Output the (x, y) coordinate of the center of the cell containing the given text.  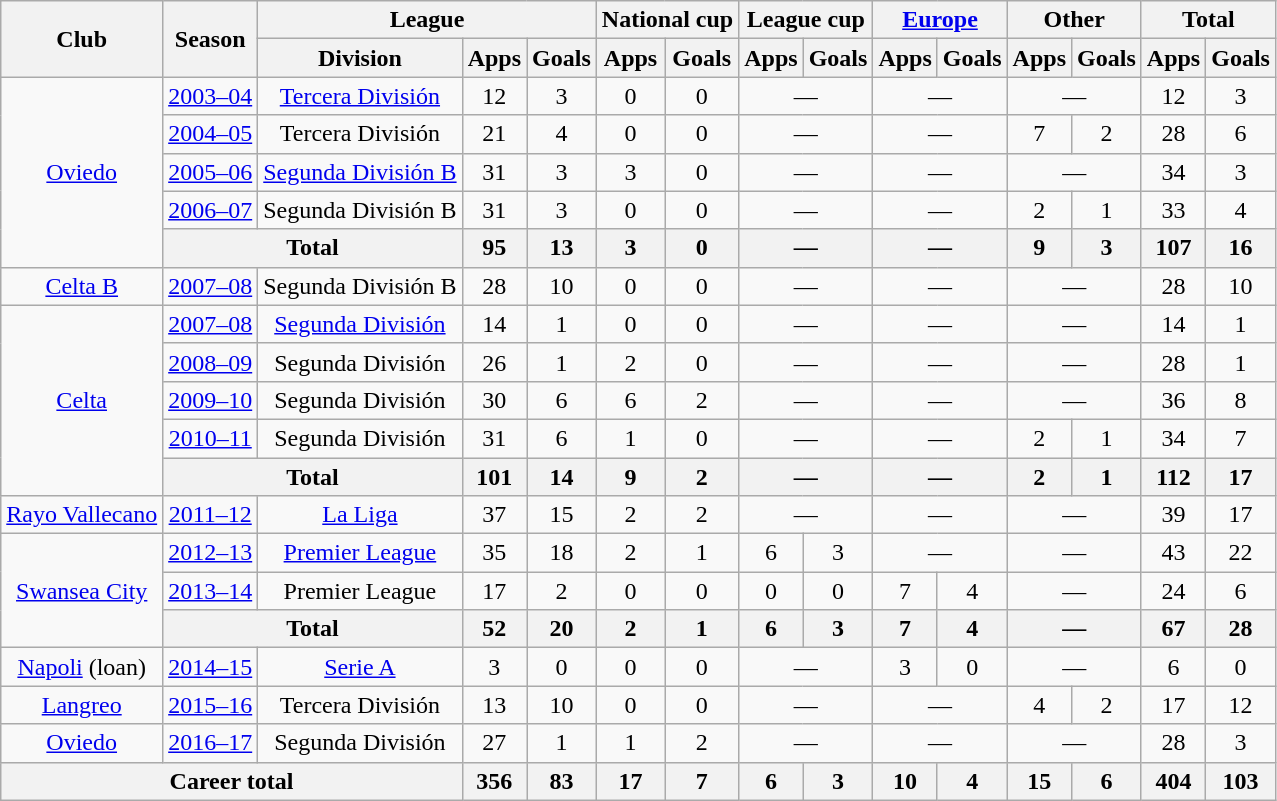
Season (210, 39)
24 (1173, 591)
101 (494, 477)
2016–17 (210, 743)
356 (494, 781)
Celta (82, 400)
112 (1173, 477)
404 (1173, 781)
37 (494, 515)
20 (562, 629)
League (428, 20)
8 (1241, 400)
2010–11 (210, 438)
Swansea City (82, 591)
39 (1173, 515)
95 (494, 248)
27 (494, 743)
103 (1241, 781)
Celta B (82, 286)
Rayo Vallecano (82, 515)
2009–10 (210, 400)
83 (562, 781)
2004–05 (210, 134)
La Liga (360, 515)
67 (1173, 629)
National cup (667, 20)
Serie A (360, 667)
Division (360, 58)
107 (1173, 248)
Other (1074, 20)
2006–07 (210, 210)
2014–15 (210, 667)
30 (494, 400)
2003–04 (210, 96)
2013–14 (210, 591)
Club (82, 39)
Career total (232, 781)
2008–09 (210, 362)
22 (1241, 553)
21 (494, 134)
2012–13 (210, 553)
League cup (806, 20)
Europe (940, 20)
26 (494, 362)
16 (1241, 248)
33 (1173, 210)
35 (494, 553)
Langreo (82, 705)
36 (1173, 400)
18 (562, 553)
2015–16 (210, 705)
43 (1173, 553)
2011–12 (210, 515)
52 (494, 629)
Napoli (loan) (82, 667)
2005–06 (210, 172)
